Capture the cell that displays the provided text and extract its [x, y] central coordinate. 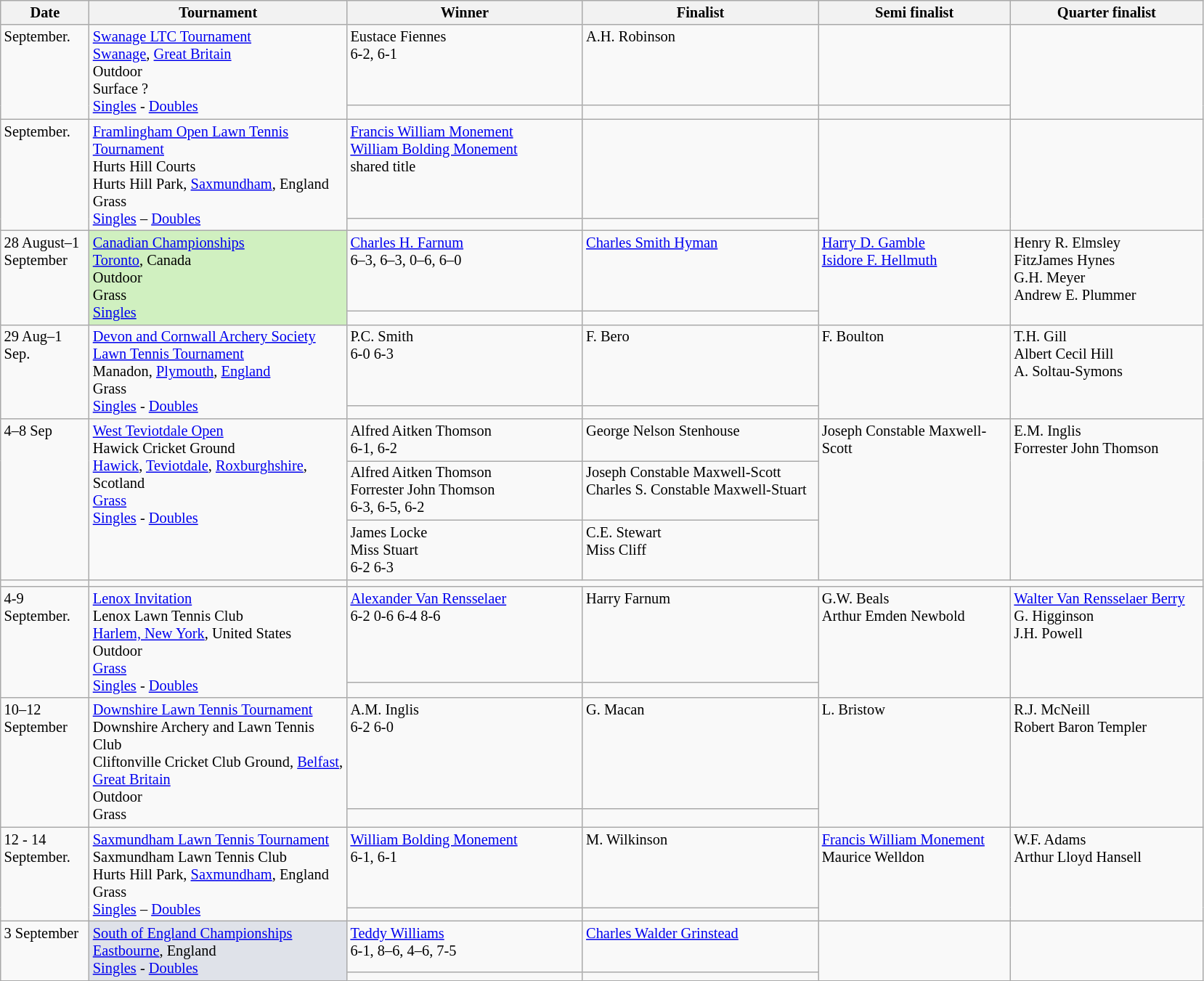
George Nelson Stenhouse [700, 440]
29 Aug–1 Sep. [45, 372]
M. Wilkinson [700, 867]
F. Bero [700, 365]
Charles H. Farnum 6–3, 6–3, 0–6, 6–0 [465, 270]
28 August–1 September [45, 277]
Joseph Constable Maxwell-Scott Charles S. Constable Maxwell-Stuart [700, 490]
Finalist [700, 12]
Devon and Cornwall Archery Society Lawn Tennis TournamentManadon, Plymouth, EnglandGrass Singles - Doubles [218, 372]
G.W. Beals Arthur Emden Newbold [915, 642]
Tournament [218, 12]
T.H. Gill Albert Cecil Hill A. Soltau-Symons [1107, 372]
South of England Championships Eastbourne, EnglandSingles - Doubles [218, 951]
L. Bristow [915, 762]
10–12 September [45, 762]
Francis William Monement Maurice Welldon [915, 874]
Alfred Aitken Thomson Forrester John Thomson 6-3, 6-5, 6-2 [465, 490]
West Teviotdale Open Hawick Cricket GroundHawick, Teviotdale, Roxburghshire, ScotlandGrass Singles - Doubles [218, 500]
A.H. Robinson [700, 65]
Teddy Williams6-1, 8–6, 4–6, 7-5 [465, 946]
Semi finalist [915, 12]
R.J. McNeill Robert Baron Templer [1107, 762]
Francis William Monement William Bolding Monementshared title [465, 168]
A.M. Inglis6-2 6-0 [465, 753]
4-9 September. [45, 642]
G. Macan [700, 753]
Alfred Aitken Thomson 6-1, 6-2 [465, 440]
Walter Van Rensselaer Berry G. Higginson J.H. Powell [1107, 642]
Eustace Fiennes6-2, 6-1 [465, 65]
Joseph Constable Maxwell-Scott [915, 500]
James Locke Miss Stuart6-2 6-3 [465, 550]
Downshire Lawn Tennis Tournament Downshire Archery and Lawn Tennis Club Cliftonville Cricket Club Ground, Belfast, Great BritainOutdoorGrass [218, 762]
F. Boulton [915, 372]
Swanage LTC TournamentSwanage, Great BritainOutdoorSurface ?Singles - Doubles [218, 72]
Harry D. Gamble Isidore F. Hellmuth [915, 277]
Canadian Championships Toronto, CanadaOutdoorGrassSingles [218, 277]
4–8 Sep [45, 500]
E.M. Inglis Forrester John Thomson [1107, 500]
Harry Farnum [700, 634]
Charles Walder Grinstead [700, 946]
William Bolding Monement6-1, 6-1 [465, 867]
Lenox InvitationLenox Lawn Tennis ClubHarlem, New York, United StatesOutdoorGrassSingles - Doubles [218, 642]
Winner [465, 12]
Saxmundham Lawn Tennis TournamentSaxmundham Lawn Tennis ClubHurts Hill Park, Saxmundham, EnglandGrassSingles – Doubles [218, 874]
Charles Smith Hyman [700, 270]
Henry R. Elmsley FitzJames Hynes G.H. Meyer Andrew E. Plummer [1107, 277]
W.F. Adams Arthur Lloyd Hansell [1107, 874]
Alexander Van Rensselaer 6-2 0-6 6-4 8-6 [465, 634]
3 September [45, 951]
Framlingham Open Lawn Tennis TournamentHurts Hill CourtsHurts Hill Park, Saxmundham, EnglandGrassSingles – Doubles [218, 175]
Quarter finalist [1107, 12]
12 - 14 September. [45, 874]
P.C. Smith6-0 6-3 [465, 365]
C.E. Stewart Miss Cliff [700, 550]
Date [45, 12]
